Find where the given text appears and provide that cell's center as (X, Y) coordinate. 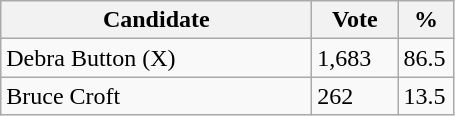
1,683 (355, 58)
Bruce Croft (156, 96)
Candidate (156, 20)
86.5 (426, 58)
% (426, 20)
13.5 (426, 96)
Debra Button (X) (156, 58)
262 (355, 96)
Vote (355, 20)
